Output the [X, Y] coordinate of the center of the cell containing the given text.  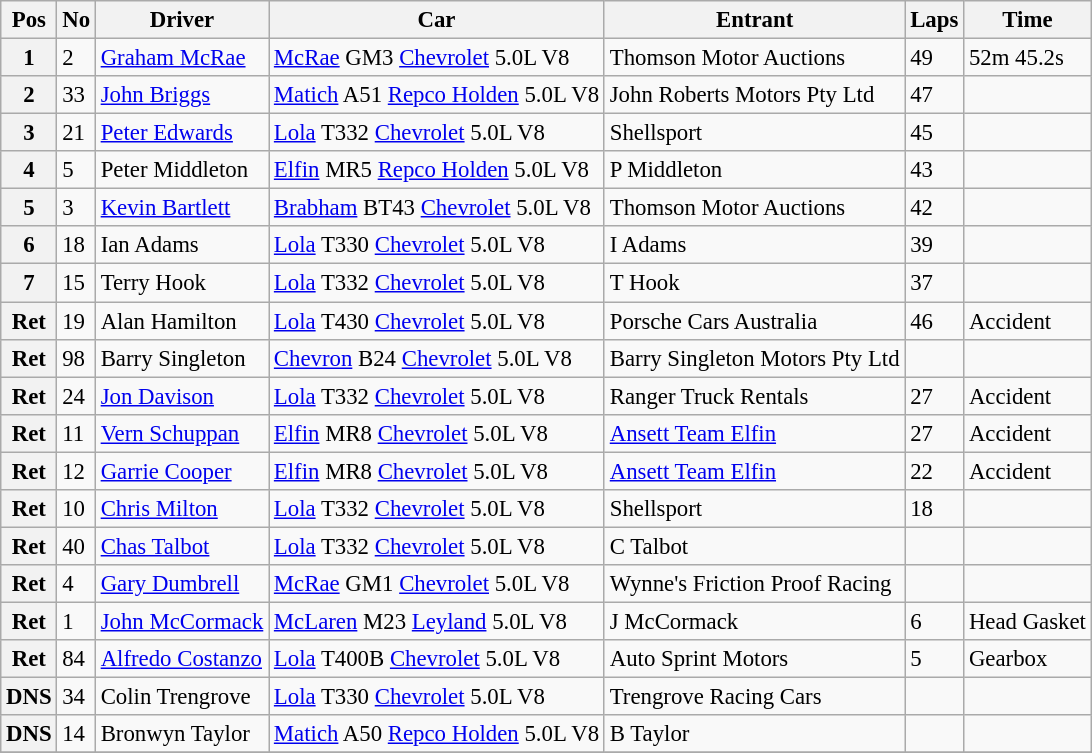
37 [934, 283]
John McCormack [182, 621]
46 [934, 321]
Garrie Cooper [182, 471]
10 [76, 509]
Lola T400B Chevrolet 5.0L V8 [437, 659]
Brabham BT43 Chevrolet 5.0L V8 [437, 208]
Ian Adams [182, 245]
42 [934, 208]
34 [76, 697]
J McCormack [754, 621]
Jon Davison [182, 396]
Time [1028, 20]
McLaren M23 Leyland 5.0L V8 [437, 621]
24 [76, 396]
Laps [934, 20]
Gary Dumbrell [182, 584]
Ranger Truck Rentals [754, 396]
John Briggs [182, 95]
Entrant [754, 20]
Wynne's Friction Proof Racing [754, 584]
Lola T430 Chevrolet 5.0L V8 [437, 321]
40 [76, 546]
T Hook [754, 283]
21 [76, 133]
15 [76, 283]
B Taylor [754, 734]
Auto Sprint Motors [754, 659]
Alfredo Costanzo [182, 659]
Vern Schuppan [182, 433]
Driver [182, 20]
52m 45.2s [1028, 58]
John Roberts Motors Pty Ltd [754, 95]
McRae GM3 Chevrolet 5.0L V8 [437, 58]
39 [934, 245]
33 [76, 95]
Chas Talbot [182, 546]
12 [76, 471]
Matich A50 Repco Holden 5.0L V8 [437, 734]
Colin Trengrove [182, 697]
P Middleton [754, 170]
Peter Edwards [182, 133]
Chevron B24 Chevrolet 5.0L V8 [437, 358]
Terry Hook [182, 283]
43 [934, 170]
Barry Singleton Motors Pty Ltd [754, 358]
22 [934, 471]
11 [76, 433]
Pos [29, 20]
14 [76, 734]
19 [76, 321]
Peter Middleton [182, 170]
Head Gasket [1028, 621]
Elfin MR5 Repco Holden 5.0L V8 [437, 170]
Gearbox [1028, 659]
84 [76, 659]
McRae GM1 Chevrolet 5.0L V8 [437, 584]
47 [934, 95]
7 [29, 283]
Chris Milton [182, 509]
I Adams [754, 245]
Car [437, 20]
Kevin Bartlett [182, 208]
Barry Singleton [182, 358]
49 [934, 58]
Porsche Cars Australia [754, 321]
C Talbot [754, 546]
No [76, 20]
Alan Hamilton [182, 321]
Matich A51 Repco Holden 5.0L V8 [437, 95]
Trengrove Racing Cars [754, 697]
Graham McRae [182, 58]
45 [934, 133]
Bronwyn Taylor [182, 734]
98 [76, 358]
